Determine the (X, Y) coordinate at the center of the cell enclosing the given text.  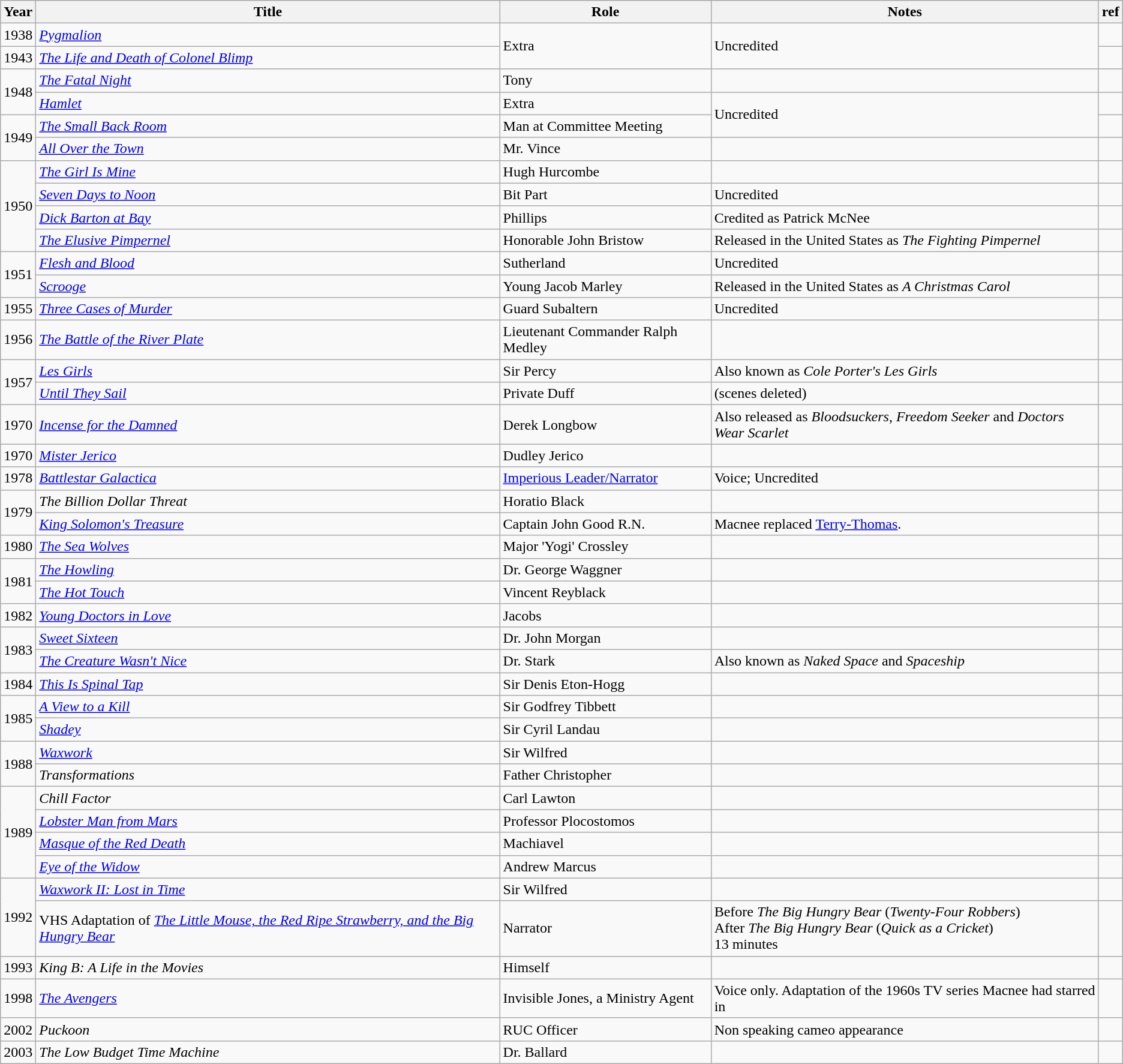
Bit Part (605, 194)
1948 (18, 92)
1992 (18, 917)
Hugh Hurcombe (605, 172)
Pygmalion (268, 35)
King Solomon's Treasure (268, 524)
Horatio Black (605, 501)
Himself (605, 967)
1985 (18, 718)
The Sea Wolves (268, 547)
Dudley Jerico (605, 455)
Mister Jerico (268, 455)
Sweet Sixteen (268, 638)
Phillips (605, 217)
Andrew Marcus (605, 867)
Until They Sail (268, 394)
1949 (18, 137)
The Hot Touch (268, 592)
The Girl Is Mine (268, 172)
2002 (18, 1029)
The Battle of the River Plate (268, 340)
The Howling (268, 570)
Macnee replaced Terry-Thomas. (905, 524)
Puckoon (268, 1029)
Jacobs (605, 615)
Sir Cyril Landau (605, 730)
Mr. Vince (605, 149)
Les Girls (268, 371)
Seven Days to Noon (268, 194)
The Small Back Room (268, 126)
Tony (605, 80)
Father Christopher (605, 775)
1981 (18, 581)
The Fatal Night (268, 80)
1956 (18, 340)
Honorable John Bristow (605, 240)
Before The Big Hungry Bear (Twenty-Four Robbers)After The Big Hungry Bear (Quick as a Cricket)13 minutes (905, 928)
Man at Committee Meeting (605, 126)
Vincent Reyblack (605, 592)
Notes (905, 12)
Invisible Jones, a Ministry Agent (605, 999)
1979 (18, 512)
Lieutenant Commander Ralph Medley (605, 340)
Voice only. Adaptation of the 1960s TV series Macnee had starred in (905, 999)
Captain John Good R.N. (605, 524)
Chill Factor (268, 798)
Masque of the Red Death (268, 844)
1951 (18, 274)
Transformations (268, 775)
Hamlet (268, 103)
(scenes deleted) (905, 394)
Machiavel (605, 844)
Battlestar Galactica (268, 478)
1982 (18, 615)
1984 (18, 684)
1988 (18, 764)
2003 (18, 1052)
Flesh and Blood (268, 263)
The Billion Dollar Threat (268, 501)
1950 (18, 206)
Also known as Naked Space and Spaceship (905, 661)
1998 (18, 999)
Voice; Uncredited (905, 478)
1943 (18, 58)
Waxwork II: Lost in Time (268, 889)
King B: A Life in the Movies (268, 967)
Also released as Bloodsuckers, Freedom Seeker and Doctors Wear Scarlet (905, 425)
Guard Subaltern (605, 309)
Eye of the Widow (268, 867)
Narrator (605, 928)
The Low Budget Time Machine (268, 1052)
Major 'Yogi' Crossley (605, 547)
RUC Officer (605, 1029)
Year (18, 12)
Incense for the Damned (268, 425)
1993 (18, 967)
Lobster Man from Mars (268, 821)
All Over the Town (268, 149)
Young Doctors in Love (268, 615)
A View to a Kill (268, 707)
Released in the United States as A Christmas Carol (905, 286)
VHS Adaptation of The Little Mouse, the Red Ripe Strawberry, and the Big Hungry Bear (268, 928)
Carl Lawton (605, 798)
1957 (18, 382)
Also known as Cole Porter's Les Girls (905, 371)
Shadey (268, 730)
Sir Denis Eton-Hogg (605, 684)
1955 (18, 309)
This Is Spinal Tap (268, 684)
The Creature Wasn't Nice (268, 661)
The Life and Death of Colonel Blimp (268, 58)
Released in the United States as The Fighting Pimpernel (905, 240)
ref (1110, 12)
Scrooge (268, 286)
1980 (18, 547)
Dr. Ballard (605, 1052)
The Elusive Pimpernel (268, 240)
Dick Barton at Bay (268, 217)
1938 (18, 35)
Sir Percy (605, 371)
Professor Plocostomos (605, 821)
Young Jacob Marley (605, 286)
1983 (18, 649)
1978 (18, 478)
Dr. Stark (605, 661)
Non speaking cameo appearance (905, 1029)
Role (605, 12)
Waxwork (268, 753)
Sutherland (605, 263)
Credited as Patrick McNee (905, 217)
Imperious Leader/Narrator (605, 478)
Derek Longbow (605, 425)
Dr. George Waggner (605, 570)
The Avengers (268, 999)
Private Duff (605, 394)
Three Cases of Murder (268, 309)
Title (268, 12)
1989 (18, 832)
Dr. John Morgan (605, 638)
Sir Godfrey Tibbett (605, 707)
